Extract the [x, y] coordinate from the center of the cell holding the provided text.  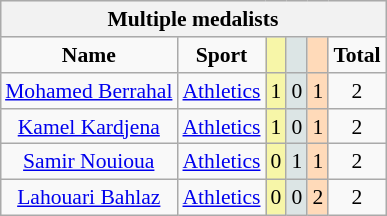
Multiple medalists [193, 19]
Sport [221, 55]
Total [356, 55]
Mohamed Berrahal [88, 91]
Kamel Kardjena [88, 126]
Lahouari Bahlaz [88, 197]
Samir Nouioua [88, 162]
Name [88, 55]
